Return the (X, Y) coordinate for the center point of the cell that contains the specified text.  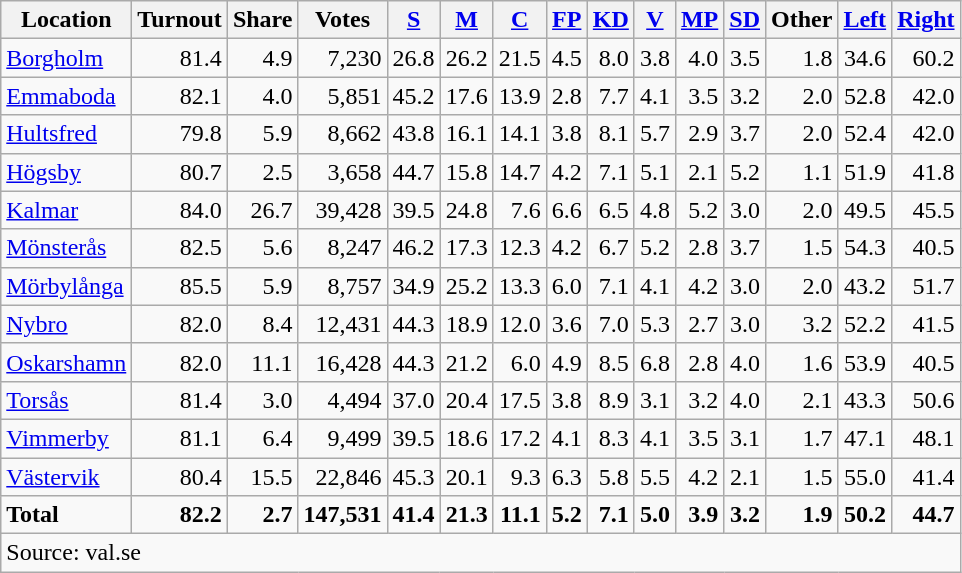
Torsås (66, 400)
48.1 (926, 438)
8.9 (610, 400)
Nybro (66, 324)
6.4 (262, 438)
FP (566, 20)
14.7 (520, 172)
18.9 (466, 324)
8.0 (610, 58)
M (466, 20)
8,662 (342, 134)
39,428 (342, 210)
6.8 (654, 362)
49.5 (865, 210)
20.4 (466, 400)
34.9 (414, 286)
V (654, 20)
45.3 (414, 477)
12.3 (520, 248)
1.7 (802, 438)
Source: val.se (480, 553)
1.1 (802, 172)
6.3 (566, 477)
8.5 (610, 362)
17.3 (466, 248)
20.1 (466, 477)
84.0 (180, 210)
8.3 (610, 438)
12.0 (520, 324)
8,247 (342, 248)
7.7 (610, 96)
15.8 (466, 172)
SD (745, 20)
4.5 (566, 58)
Right (926, 20)
45.5 (926, 210)
3.9 (699, 515)
Emmaboda (66, 96)
8.4 (262, 324)
52.8 (865, 96)
Kalmar (66, 210)
26.2 (466, 58)
5.6 (262, 248)
34.6 (865, 58)
7.0 (610, 324)
24.8 (466, 210)
9,499 (342, 438)
43.3 (865, 400)
Other (802, 20)
147,531 (342, 515)
22,846 (342, 477)
47.1 (865, 438)
13.3 (520, 286)
5.7 (654, 134)
51.9 (865, 172)
17.6 (466, 96)
8.1 (610, 134)
85.5 (180, 286)
3.6 (566, 324)
37.0 (414, 400)
25.2 (466, 286)
4.8 (654, 210)
Location (66, 20)
Votes (342, 20)
Västervik (66, 477)
6.7 (610, 248)
14.1 (520, 134)
S (414, 20)
41.8 (926, 172)
18.6 (466, 438)
54.3 (865, 248)
1.9 (802, 515)
79.8 (180, 134)
7.6 (520, 210)
46.2 (414, 248)
43.8 (414, 134)
Borgholm (66, 58)
KD (610, 20)
26.7 (262, 210)
2.5 (262, 172)
Hultsfred (66, 134)
52.4 (865, 134)
21.5 (520, 58)
82.2 (180, 515)
43.2 (865, 286)
Mönsterås (66, 248)
80.7 (180, 172)
50.2 (865, 515)
Högsby (66, 172)
5.5 (654, 477)
16,428 (342, 362)
8,757 (342, 286)
53.9 (865, 362)
6.5 (610, 210)
16.1 (466, 134)
82.5 (180, 248)
51.7 (926, 286)
9.3 (520, 477)
5.0 (654, 515)
Oskarshamn (66, 362)
12,431 (342, 324)
Share (262, 20)
5.3 (654, 324)
Turnout (180, 20)
7,230 (342, 58)
MP (699, 20)
82.1 (180, 96)
21.3 (466, 515)
1.6 (802, 362)
5,851 (342, 96)
3,658 (342, 172)
13.9 (520, 96)
81.1 (180, 438)
6.6 (566, 210)
2.9 (699, 134)
C (520, 20)
Mörbylånga (66, 286)
17.2 (520, 438)
50.6 (926, 400)
80.4 (180, 477)
Left (865, 20)
1.8 (802, 58)
26.8 (414, 58)
15.5 (262, 477)
17.5 (520, 400)
45.2 (414, 96)
Total (66, 515)
41.5 (926, 324)
52.2 (865, 324)
5.1 (654, 172)
Vimmerby (66, 438)
55.0 (865, 477)
4,494 (342, 400)
5.8 (610, 477)
21.2 (466, 362)
60.2 (926, 58)
